Locate the cell with the specified text and output its [X, Y] center coordinate. 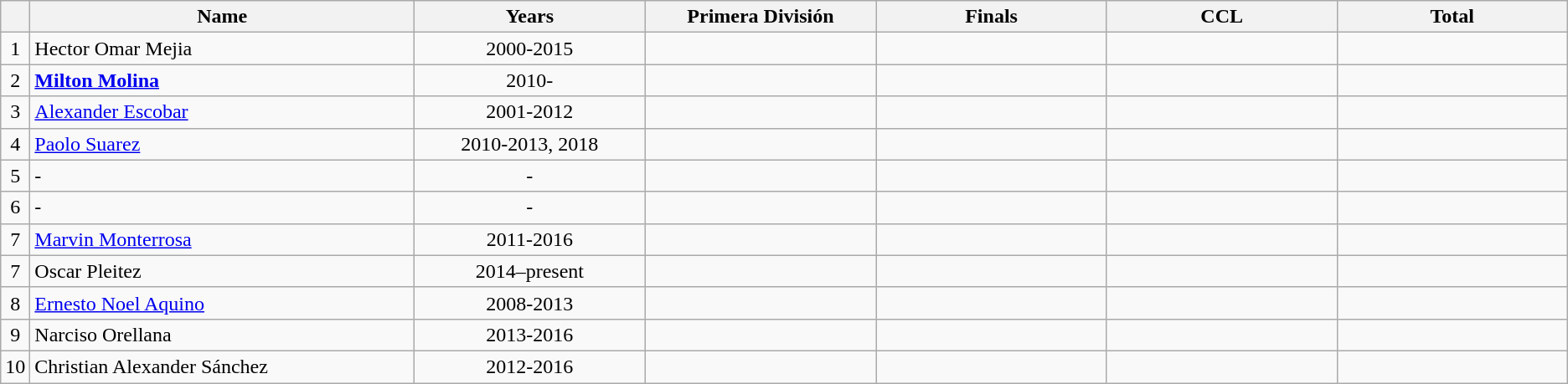
8 [15, 303]
Name [223, 17]
Total [1452, 17]
9 [15, 335]
Ernesto Noel Aquino [223, 303]
4 [15, 144]
6 [15, 207]
Primera División [761, 17]
Hector Omar Mejia [223, 49]
Finals [992, 17]
5 [15, 176]
2010-2013, 2018 [529, 144]
Paolo Suarez [223, 144]
2 [15, 80]
2011-2016 [529, 239]
Marvin Monterrosa [223, 239]
Milton Molina [223, 80]
Oscar Pleitez [223, 271]
2012-2016 [529, 366]
2008-2013 [529, 303]
Alexander Escobar [223, 112]
10 [15, 366]
Christian Alexander Sánchez [223, 366]
2001-2012 [529, 112]
2013-2016 [529, 335]
3 [15, 112]
2014–present [529, 271]
Narciso Orellana [223, 335]
2000-2015 [529, 49]
2010- [529, 80]
Years [529, 17]
1 [15, 49]
CCL [1221, 17]
